Return [x, y] of the center of cell containing provided text 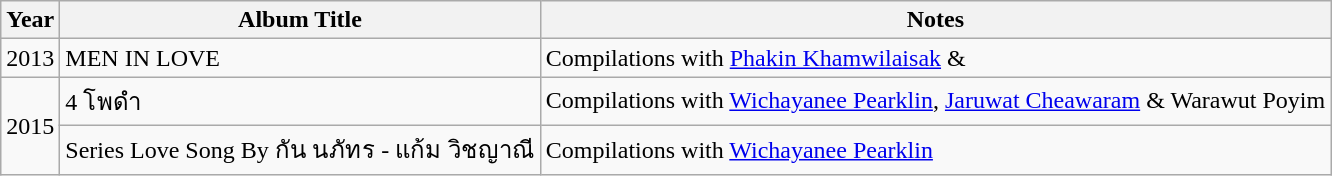
Year [30, 20]
4 โพดำ [300, 102]
Notes [935, 20]
MEN IN LOVE [300, 58]
2015 [30, 126]
Compilations with Wichayanee Pearklin [935, 150]
Series Love Song By กัน นภัทร - แก้ม วิชญาณี [300, 150]
2013 [30, 58]
Compilations with Wichayanee Pearklin, Jaruwat Cheawaram & Warawut Poyim [935, 102]
Album Title [300, 20]
Compilations with Phakin Khamwilaisak & [935, 58]
